Identify which cell holds the provided text, then report its (X, Y) central coordinate. 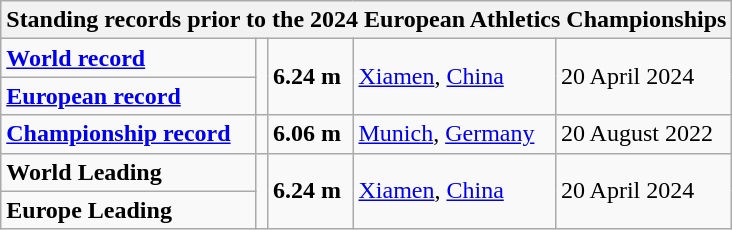
Europe Leading (128, 210)
20 August 2022 (644, 134)
European record (128, 96)
Championship record (128, 134)
World record (128, 58)
World Leading (128, 172)
6.06 m (310, 134)
Munich, Germany (454, 134)
Standing records prior to the 2024 European Athletics Championships (366, 20)
